Pinpoint the cell where the given text exists, returning its (X, Y) midpoint coordinate. 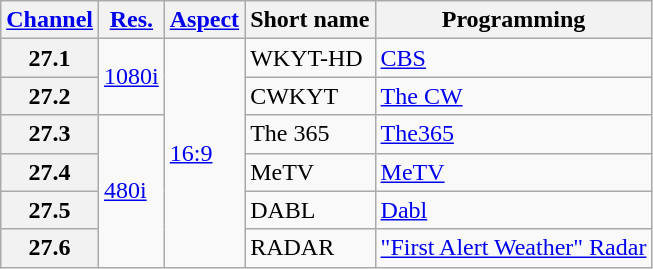
The CW (514, 96)
16:9 (204, 153)
Programming (514, 20)
27.2 (50, 96)
"First Alert Weather" Radar (514, 248)
Channel (50, 20)
27.3 (50, 134)
CWKYT (310, 96)
Short name (310, 20)
27.6 (50, 248)
CBS (514, 58)
RADAR (310, 248)
27.4 (50, 172)
27.1 (50, 58)
1080i (132, 77)
480i (132, 191)
DABL (310, 210)
WKYT-HD (310, 58)
Aspect (204, 20)
27.5 (50, 210)
Dabl (514, 210)
The365 (514, 134)
Res. (132, 20)
The 365 (310, 134)
